Find where the given text appears and provide that cell's center as (X, Y) coordinate. 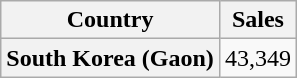
43,349 (258, 58)
South Korea (Gaon) (110, 58)
Country (110, 20)
Sales (258, 20)
